From the cell containing the given text, extract its center point as (x, y) coordinate. 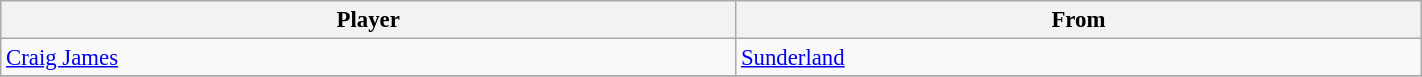
Craig James (368, 58)
Player (368, 20)
From (1079, 20)
Sunderland (1079, 58)
